Pinpoint the cell where the given text exists, returning its (X, Y) midpoint coordinate. 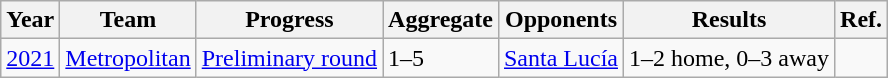
Results (730, 20)
Progress (289, 20)
Santa Lucía (560, 58)
Opponents (560, 20)
Aggregate (441, 20)
Year (30, 20)
Team (128, 20)
Metropolitan (128, 58)
1–5 (441, 58)
2021 (30, 58)
1–2 home, 0–3 away (730, 58)
Preliminary round (289, 58)
Ref. (862, 20)
